Return the [x, y] coordinate for the center point of the cell that contains the specified text.  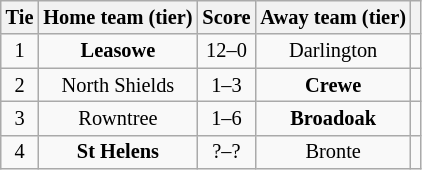
Bronte [332, 152]
12–0 [226, 51]
Tie [20, 17]
?–? [226, 152]
St Helens [118, 152]
3 [20, 118]
Score [226, 17]
1 [20, 51]
2 [20, 85]
Darlington [332, 51]
Crewe [332, 85]
Away team (tier) [332, 17]
North Shields [118, 85]
Home team (tier) [118, 17]
1–3 [226, 85]
Leasowe [118, 51]
1–6 [226, 118]
Broadoak [332, 118]
4 [20, 152]
Rowntree [118, 118]
